From the cell containing the given text, extract its center point as [x, y] coordinate. 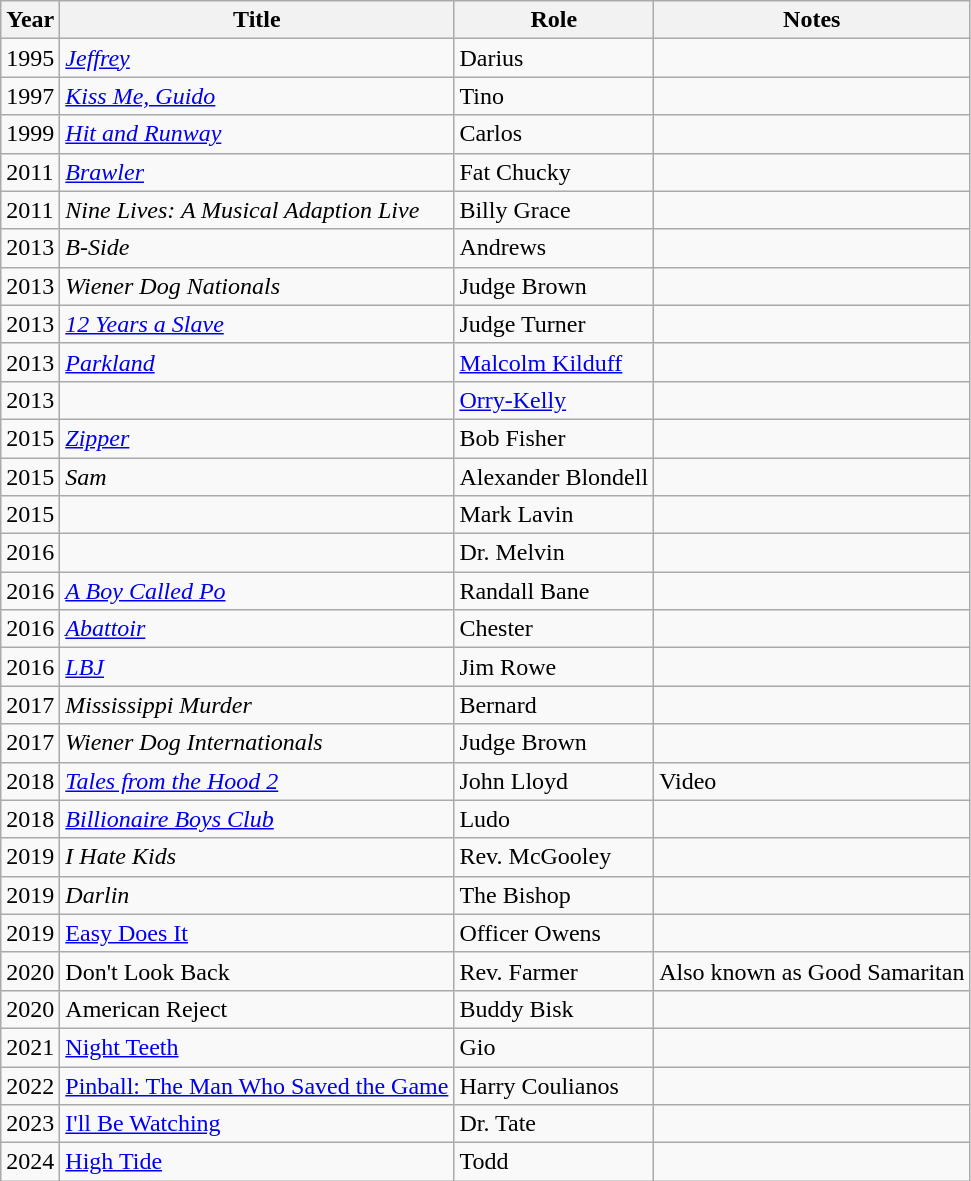
Sam [257, 477]
Orry-Kelly [554, 400]
Year [30, 20]
Tino [554, 96]
A Boy Called Po [257, 591]
2022 [30, 1085]
Gio [554, 1047]
Rev. Farmer [554, 971]
Pinball: The Man Who Saved the Game [257, 1085]
Kiss Me, Guido [257, 96]
2023 [30, 1124]
Todd [554, 1162]
Fat Chucky [554, 172]
American Reject [257, 1009]
Bernard [554, 705]
Dr. Melvin [554, 553]
Tales from the Hood 2 [257, 781]
Brawler [257, 172]
I Hate Kids [257, 857]
Title [257, 20]
Night Teeth [257, 1047]
Wiener Dog Internationals [257, 743]
Role [554, 20]
Alexander Blondell [554, 477]
Carlos [554, 134]
John Lloyd [554, 781]
Mississippi Murder [257, 705]
Hit and Runway [257, 134]
Bob Fisher [554, 438]
Mark Lavin [554, 515]
Wiener Dog Nationals [257, 286]
Darlin [257, 895]
Malcolm Kilduff [554, 362]
Zipper [257, 438]
B-Side [257, 248]
1995 [30, 58]
Darius [554, 58]
Nine Lives: A Musical Adaption Live [257, 210]
Andrews [554, 248]
High Tide [257, 1162]
Chester [554, 629]
Jim Rowe [554, 667]
Notes [812, 20]
Easy Does It [257, 933]
Abattoir [257, 629]
Ludo [554, 819]
Don't Look Back [257, 971]
Parkland [257, 362]
I'll Be Watching [257, 1124]
Video [812, 781]
12 Years a Slave [257, 324]
Rev. McGooley [554, 857]
Harry Coulianos [554, 1085]
Buddy Bisk [554, 1009]
Judge Turner [554, 324]
LBJ [257, 667]
2021 [30, 1047]
Also known as Good Samaritan [812, 971]
1999 [30, 134]
Jeffrey [257, 58]
2024 [30, 1162]
The Bishop [554, 895]
Dr. Tate [554, 1124]
Officer Owens [554, 933]
Billionaire Boys Club [257, 819]
Randall Bane [554, 591]
1997 [30, 96]
Billy Grace [554, 210]
